Return the (X, Y) coordinate for the center point of the cell that contains the specified text.  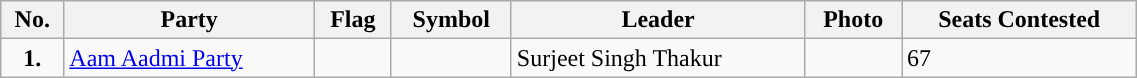
Party (190, 20)
67 (1020, 58)
Seats Contested (1020, 20)
Leader (658, 20)
Surjeet Singh Thakur (658, 58)
No. (32, 20)
Symbol (451, 20)
1. (32, 58)
Aam Aadmi Party (190, 58)
Photo (854, 20)
Flag (352, 20)
